Search for the cell housing the specified text and yield its (x, y) center coordinate. 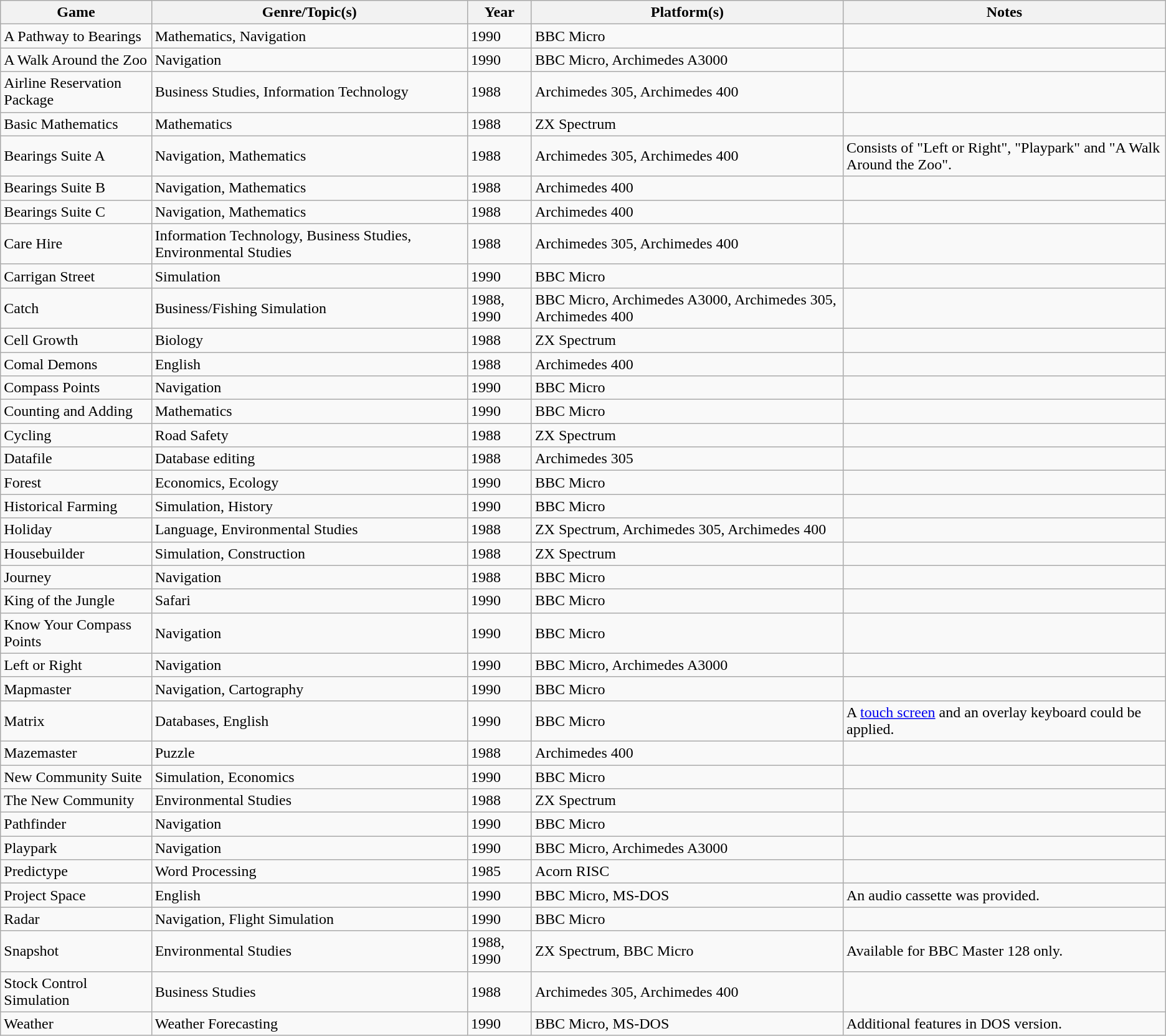
Databases, English (309, 721)
Language, Environmental Studies (309, 530)
Forest (76, 483)
Cycling (76, 435)
Datafile (76, 459)
Catch (76, 308)
Simulation, History (309, 506)
Airline Reservation Package (76, 92)
Simulation (309, 276)
Available for BBC Master 128 only. (1004, 951)
Mathematics, Navigation (309, 36)
Basic Mathematics (76, 124)
Bearings Suite B (76, 188)
A Pathway to Bearings (76, 36)
Biology (309, 340)
A Walk Around the Zoo (76, 60)
The New Community (76, 801)
ZX Spectrum, Archimedes 305, Archimedes 400 (687, 530)
Road Safety (309, 435)
Radar (76, 919)
Puzzle (309, 753)
Journey (76, 577)
Playpark (76, 848)
Matrix (76, 721)
Bearings Suite A (76, 156)
Economics, Ecology (309, 483)
Mapmaster (76, 689)
Simulation, Economics (309, 776)
Weather (76, 1024)
Safari (309, 601)
Database editing (309, 459)
Platform(s) (687, 12)
Pathfinder (76, 824)
New Community Suite (76, 776)
Snapshot (76, 951)
Navigation, Flight Simulation (309, 919)
Mazemaster (76, 753)
Comal Demons (76, 364)
Stock Control Simulation (76, 991)
Care Hire (76, 244)
Carrigan Street (76, 276)
King of the Jungle (76, 601)
An audio cassette was provided. (1004, 895)
Simulation, Construction (309, 553)
Business Studies (309, 991)
Word Processing (309, 872)
Business/Fishing Simulation (309, 308)
Acorn RISC (687, 872)
Compass Points (76, 388)
Holiday (76, 530)
BBC Micro, Archimedes A3000, Archimedes 305, Archimedes 400 (687, 308)
Know Your Compass Points (76, 633)
Additional features in DOS version. (1004, 1024)
Business Studies, Information Technology (309, 92)
1985 (500, 872)
Historical Farming (76, 506)
Game (76, 12)
Counting and Adding (76, 412)
Housebuilder (76, 553)
Cell Growth (76, 340)
Weather Forecasting (309, 1024)
Left or Right (76, 665)
Bearings Suite C (76, 212)
Genre/Topic(s) (309, 12)
Project Space (76, 895)
Year (500, 12)
A touch screen and an overlay keyboard could be applied. (1004, 721)
ZX Spectrum, BBC Micro (687, 951)
Notes (1004, 12)
Predictype (76, 872)
Navigation, Cartography (309, 689)
Information Technology, Business Studies, Environmental Studies (309, 244)
Consists of "Left or Right", "Playpark" and "A Walk Around the Zoo". (1004, 156)
Archimedes 305 (687, 459)
